Detect which cell encompasses the target text, then output its [X, Y] center coordinate. 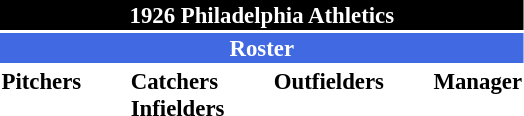
1926 Philadelphia Athletics [262, 15]
Roster [262, 48]
